Detect which cell encompasses the target text, then output its [X, Y] center coordinate. 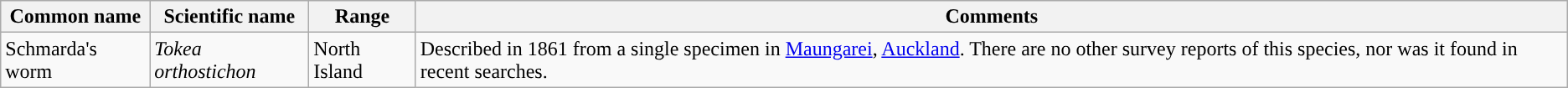
Scientific name [230, 17]
Common name [75, 17]
North Island [362, 60]
Range [362, 17]
Comments [992, 17]
Tokea orthostichon [230, 60]
Schmarda's worm [75, 60]
